Search for the cell housing the specified text and yield its (x, y) center coordinate. 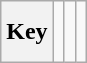
Key (27, 32)
